Capture the cell that displays the provided text and extract its [x, y] central coordinate. 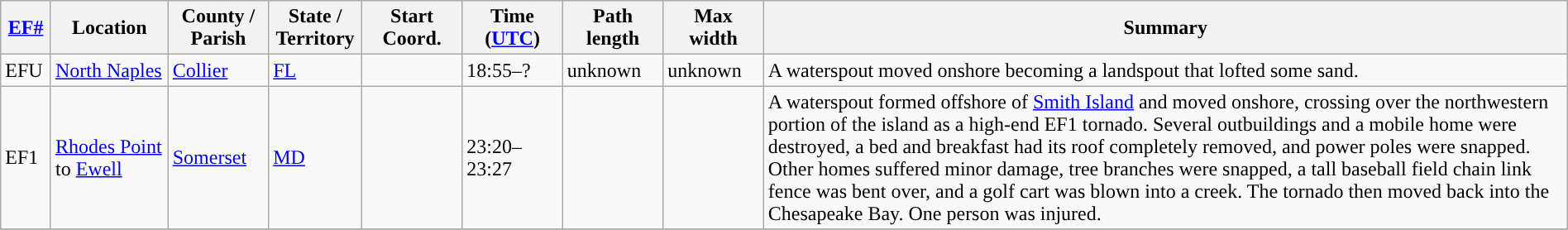
North Naples [109, 70]
Rhodes Point to Ewell [109, 157]
Start Coord. [412, 28]
State / Territory [316, 28]
Summary [1165, 28]
FL [316, 70]
A waterspout moved onshore becoming a landspout that lofted some sand. [1165, 70]
Time (UTC) [513, 28]
23:20–23:27 [513, 157]
Somerset [218, 157]
Path length [612, 28]
EF# [26, 28]
EFU [26, 70]
MD [316, 157]
Location [109, 28]
Collier [218, 70]
Max width [713, 28]
County / Parish [218, 28]
EF1 [26, 157]
18:55–? [513, 70]
